Output the [X, Y] coordinate of the center of the cell containing the given text.  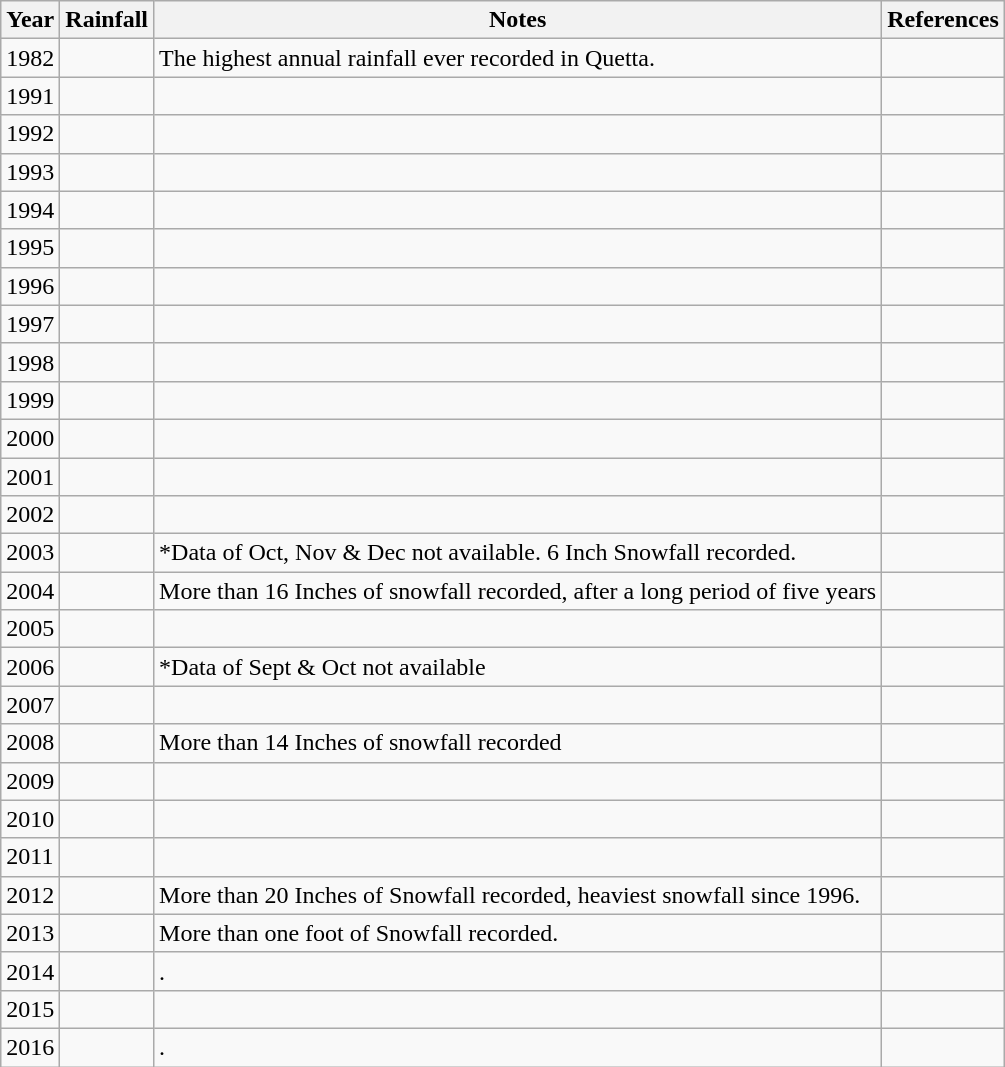
2013 [30, 933]
References [944, 20]
2000 [30, 438]
2008 [30, 743]
2010 [30, 819]
More than 16 Inches of snowfall recorded, after a long period of five years [518, 591]
2001 [30, 477]
*Data of Sept & Oct not available [518, 667]
2015 [30, 1009]
1994 [30, 210]
2005 [30, 629]
1991 [30, 96]
2003 [30, 553]
The highest annual rainfall ever recorded in Quetta. [518, 58]
1997 [30, 324]
2011 [30, 857]
2016 [30, 1047]
1998 [30, 362]
1996 [30, 286]
Notes [518, 20]
2014 [30, 971]
2009 [30, 781]
2006 [30, 667]
1993 [30, 172]
More than 20 Inches of Snowfall recorded, heaviest snowfall since 1996. [518, 895]
2002 [30, 515]
1995 [30, 248]
More than one foot of Snowfall recorded. [518, 933]
2012 [30, 895]
1999 [30, 400]
*Data of Oct, Nov & Dec not available. 6 Inch Snowfall recorded. [518, 553]
1992 [30, 134]
2007 [30, 705]
2004 [30, 591]
Rainfall [107, 20]
More than 14 Inches of snowfall recorded [518, 743]
1982 [30, 58]
Year [30, 20]
